Search for the cell housing the specified text and yield its [x, y] center coordinate. 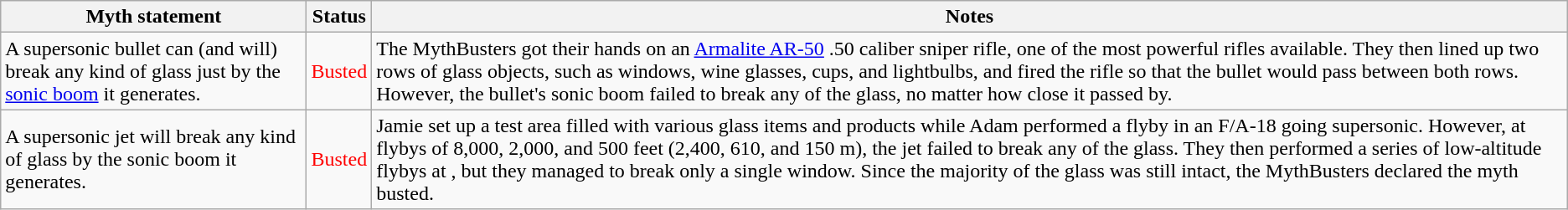
A supersonic bullet can (and will) break any kind of glass just by the sonic boom it generates. [154, 71]
A supersonic jet will break any kind of glass by the sonic boom it generates. [154, 159]
Status [339, 17]
Myth statement [154, 17]
Notes [970, 17]
